Determine the [X, Y] coordinate at the center of the cell enclosing the given text.  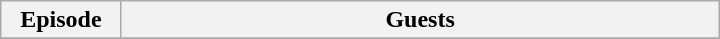
Guests [420, 20]
Episode [61, 20]
